Provide the (x, y) coordinate of the cell's center where the given text is located.  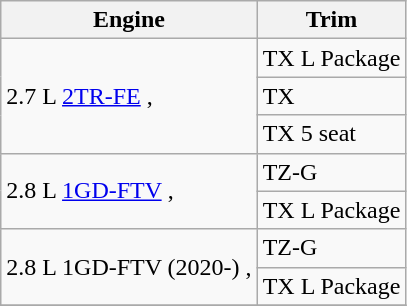
TX 5 seat (332, 134)
Trim (332, 20)
Engine (129, 20)
2.8 L 1GD-FTV , (129, 191)
2.7 L 2TR-FE , (129, 96)
TX (332, 96)
2.8 L 1GD-FTV (2020-) , (129, 267)
